From the cell containing the given text, extract its center point as (x, y) coordinate. 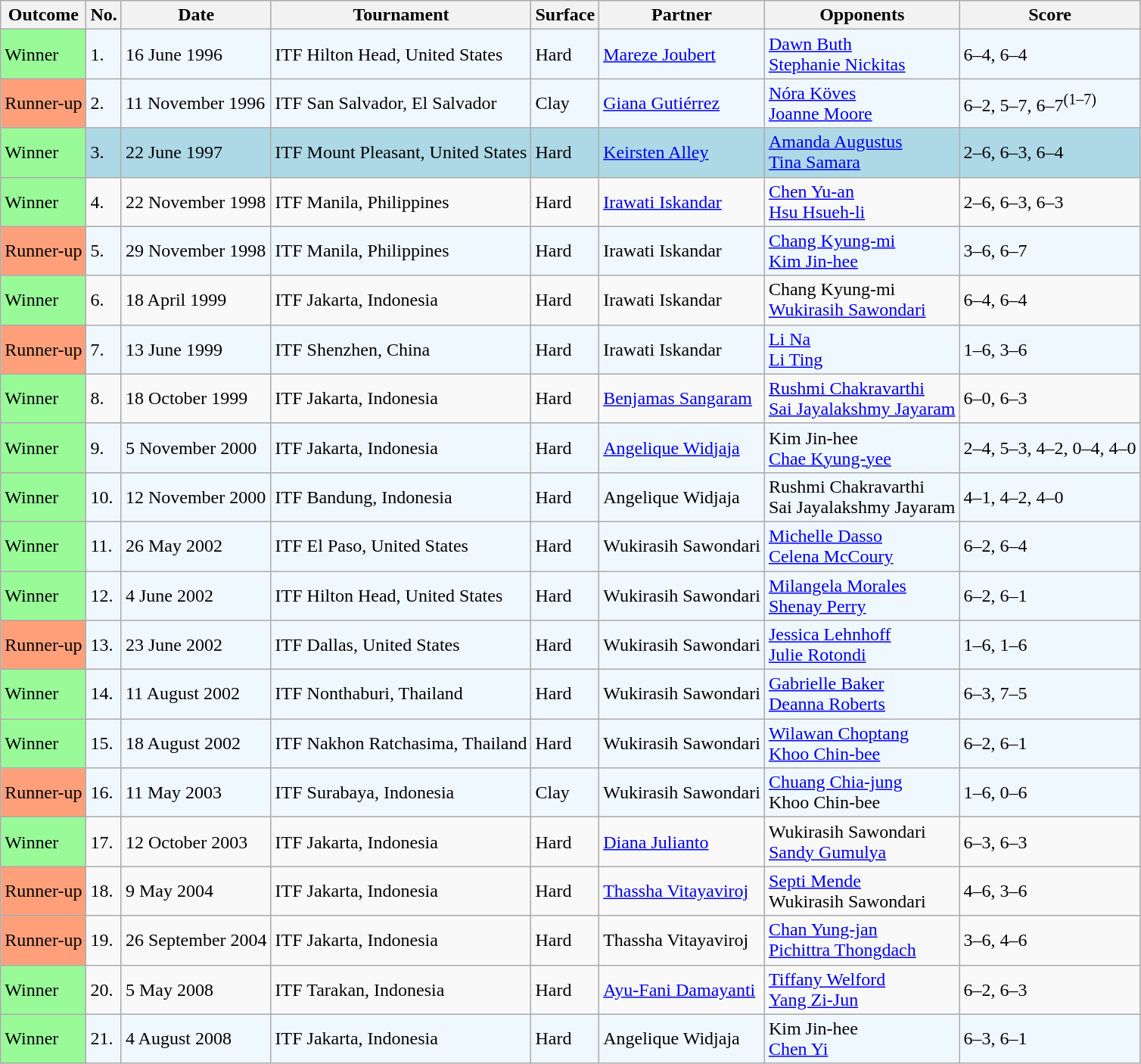
9. (104, 448)
5 May 2008 (196, 990)
5 November 2000 (196, 448)
12 November 2000 (196, 496)
11. (104, 546)
11 May 2003 (196, 793)
4–6, 3–6 (1050, 891)
Mareze Joubert (682, 54)
Amanda Augustus Tina Samara (862, 153)
ITF Mount Pleasant, United States (401, 153)
6. (104, 300)
6–0, 6–3 (1050, 398)
7. (104, 350)
Li Na Li Ting (862, 350)
18. (104, 891)
13 June 1999 (196, 350)
9 May 2004 (196, 891)
16 June 1996 (196, 54)
Septi Mende Wukirasih Sawondari (862, 891)
Benjamas Sangaram (682, 398)
Giana Gutiérrez (682, 103)
6–3, 6–1 (1050, 1038)
Nóra Köves Joanne Moore (862, 103)
22 November 1998 (196, 201)
11 November 1996 (196, 103)
ITF Dallas, United States (401, 645)
No. (104, 15)
Wilawan Choptang Khoo Chin-bee (862, 743)
2–4, 5–3, 4–2, 0–4, 4–0 (1050, 448)
6–3, 7–5 (1050, 695)
Chan Yung-jan Pichittra Thongdach (862, 940)
10. (104, 496)
2–6, 6–3, 6–4 (1050, 153)
4 June 2002 (196, 595)
8. (104, 398)
Partner (682, 15)
18 October 1999 (196, 398)
4–1, 4–2, 4–0 (1050, 496)
Chang Kyung-mi Wukirasih Sawondari (862, 300)
15. (104, 743)
6–2, 6–4 (1050, 546)
13. (104, 645)
ITF El Paso, United States (401, 546)
Surface (565, 15)
ITF Tarakan, Indonesia (401, 990)
2. (104, 103)
Chang Kyung-mi Kim Jin-hee (862, 251)
19. (104, 940)
Keirsten Alley (682, 153)
20. (104, 990)
21. (104, 1038)
Chen Yu-an Hsu Hsueh-li (862, 201)
Outcome (44, 15)
6–3, 6–3 (1050, 842)
Dawn Buth Stephanie Nickitas (862, 54)
14. (104, 695)
Tournament (401, 15)
12 October 2003 (196, 842)
26 May 2002 (196, 546)
Kim Jin-hee Chen Yi (862, 1038)
Wukirasih Sawondari Sandy Gumulya (862, 842)
Ayu-Fani Damayanti (682, 990)
4 August 2008 (196, 1038)
ITF Surabaya, Indonesia (401, 793)
3–6, 4–6 (1050, 940)
Date (196, 15)
Jessica Lehnhoff Julie Rotondi (862, 645)
29 November 1998 (196, 251)
6–2, 5–7, 6–7(1–7) (1050, 103)
3–6, 6–7 (1050, 251)
ITF Shenzhen, China (401, 350)
Kim Jin-hee Chae Kyung-yee (862, 448)
17. (104, 842)
ITF Nakhon Ratchasima, Thailand (401, 743)
5. (104, 251)
18 August 2002 (196, 743)
Opponents (862, 15)
3. (104, 153)
1. (104, 54)
Tiffany Welford Yang Zi-Jun (862, 990)
12. (104, 595)
Gabrielle Baker Deanna Roberts (862, 695)
23 June 2002 (196, 645)
2–6, 6–3, 6–3 (1050, 201)
ITF Bandung, Indonesia (401, 496)
18 April 1999 (196, 300)
Chuang Chia-jung Khoo Chin-bee (862, 793)
26 September 2004 (196, 940)
1–6, 1–6 (1050, 645)
Milangela Morales Shenay Perry (862, 595)
11 August 2002 (196, 695)
1–6, 3–6 (1050, 350)
Diana Julianto (682, 842)
16. (104, 793)
ITF Nonthaburi, Thailand (401, 695)
Score (1050, 15)
22 June 1997 (196, 153)
Michelle Dasso Celena McCoury (862, 546)
1–6, 0–6 (1050, 793)
6–2, 6–3 (1050, 990)
ITF San Salvador, El Salvador (401, 103)
4. (104, 201)
